Pinpoint the cell where the given text exists, returning its [X, Y] midpoint coordinate. 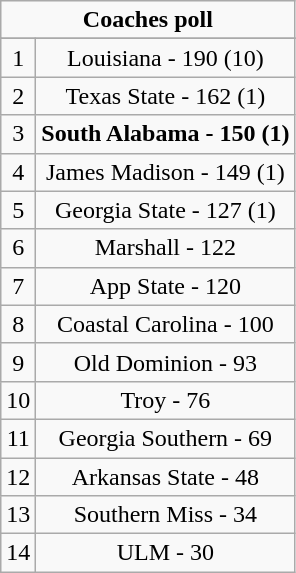
Marshall - 122 [166, 248]
Texas State - 162 (1) [166, 96]
11 [18, 438]
Georgia Southern - 69 [166, 438]
12 [18, 477]
App State - 120 [166, 286]
ULM - 30 [166, 553]
Georgia State - 127 (1) [166, 210]
7 [18, 286]
9 [18, 362]
4 [18, 172]
13 [18, 515]
Troy - 76 [166, 400]
6 [18, 248]
1 [18, 58]
Coaches poll [148, 20]
Louisiana - 190 (10) [166, 58]
2 [18, 96]
Arkansas State - 48 [166, 477]
Southern Miss - 34 [166, 515]
14 [18, 553]
Coastal Carolina - 100 [166, 324]
10 [18, 400]
5 [18, 210]
8 [18, 324]
3 [18, 134]
South Alabama - 150 (1) [166, 134]
James Madison - 149 (1) [166, 172]
Old Dominion - 93 [166, 362]
